Capture the cell that displays the provided text and extract its (x, y) central coordinate. 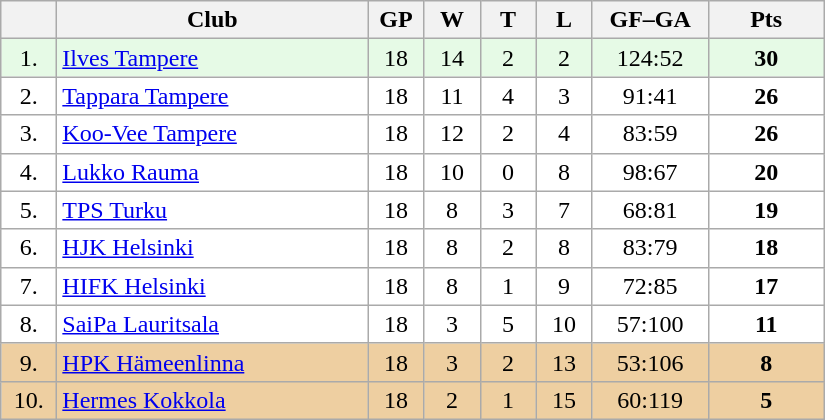
T (508, 20)
0 (508, 172)
HJK Helsinki (212, 248)
Pts (766, 20)
SaiPa Lauritsala (212, 324)
9. (29, 362)
GP (396, 20)
14 (452, 58)
10. (29, 400)
HIFK Helsinki (212, 286)
91:41 (650, 96)
9 (564, 286)
GF–GA (650, 20)
19 (766, 210)
W (452, 20)
7. (29, 286)
5. (29, 210)
3. (29, 134)
8. (29, 324)
6. (29, 248)
13 (564, 362)
4. (29, 172)
Club (212, 20)
HPK Hämeenlinna (212, 362)
83:79 (650, 248)
Lukko Rauma (212, 172)
98:67 (650, 172)
124:52 (650, 58)
20 (766, 172)
Koo-Vee Tampere (212, 134)
68:81 (650, 210)
Tappara Tampere (212, 96)
TPS Turku (212, 210)
7 (564, 210)
60:119 (650, 400)
15 (564, 400)
L (564, 20)
12 (452, 134)
83:59 (650, 134)
17 (766, 286)
57:100 (650, 324)
Hermes Kokkola (212, 400)
Ilves Tampere (212, 58)
53:106 (650, 362)
72:85 (650, 286)
1. (29, 58)
2. (29, 96)
30 (766, 58)
